Detect which cell encompasses the target text, then output its (X, Y) center coordinate. 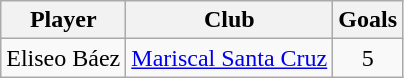
Club (230, 20)
Eliseo Báez (64, 58)
Mariscal Santa Cruz (230, 58)
Player (64, 20)
5 (368, 58)
Goals (368, 20)
